Identify which cell holds the provided text, then report its (X, Y) central coordinate. 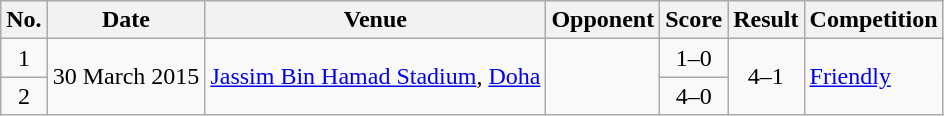
Jassim Bin Hamad Stadium, Doha (376, 77)
1 (24, 58)
2 (24, 96)
30 March 2015 (126, 77)
No. (24, 20)
Date (126, 20)
Score (694, 20)
4–1 (766, 77)
Competition (874, 20)
4–0 (694, 96)
Result (766, 20)
Venue (376, 20)
1–0 (694, 58)
Friendly (874, 77)
Opponent (603, 20)
